Return the [x, y] coordinate for the center point of the cell that contains the specified text.  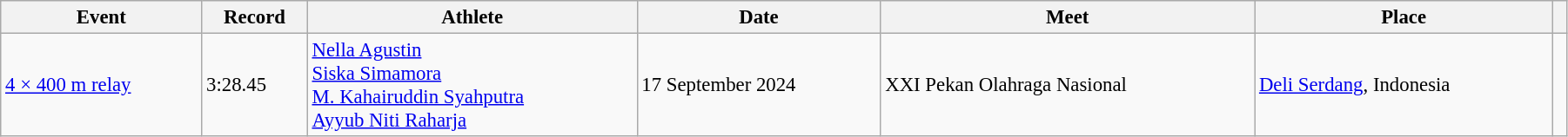
Date [759, 17]
Athlete [472, 17]
Nella AgustinSiska SimamoraM. Kahairuddin SyahputraAyyub Niti Raharja [472, 85]
4 × 400 m relay [101, 85]
Meet [1068, 17]
Deli Serdang, Indonesia [1404, 85]
Record [254, 17]
Place [1404, 17]
17 September 2024 [759, 85]
3:28.45 [254, 85]
Event [101, 17]
XXI Pekan Olahraga Nasional [1068, 85]
